Capture the cell that displays the provided text and extract its [x, y] central coordinate. 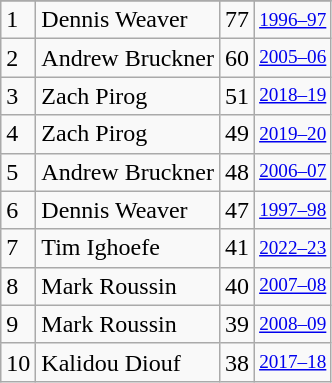
39 [236, 324]
2022–23 [293, 248]
7 [18, 248]
1996–97 [293, 20]
2007–08 [293, 286]
2 [18, 58]
2006–07 [293, 172]
6 [18, 210]
9 [18, 324]
2008–09 [293, 324]
51 [236, 96]
3 [18, 96]
1 [18, 20]
Kalidou Diouf [128, 362]
41 [236, 248]
Tim Ighoefe [128, 248]
47 [236, 210]
8 [18, 286]
10 [18, 362]
49 [236, 134]
2005–06 [293, 58]
2019–20 [293, 134]
48 [236, 172]
1997–98 [293, 210]
77 [236, 20]
5 [18, 172]
38 [236, 362]
2017–18 [293, 362]
40 [236, 286]
2018–19 [293, 96]
4 [18, 134]
60 [236, 58]
